Scan for the cell matching the given text and deliver its (X, Y) coordinate at center. 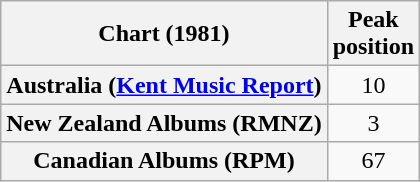
New Zealand Albums (RMNZ) (164, 123)
Chart (1981) (164, 34)
3 (373, 123)
Peakposition (373, 34)
Canadian Albums (RPM) (164, 161)
67 (373, 161)
10 (373, 85)
Australia (Kent Music Report) (164, 85)
